Extract the (x, y) coordinate from the center of the cell holding the provided text.  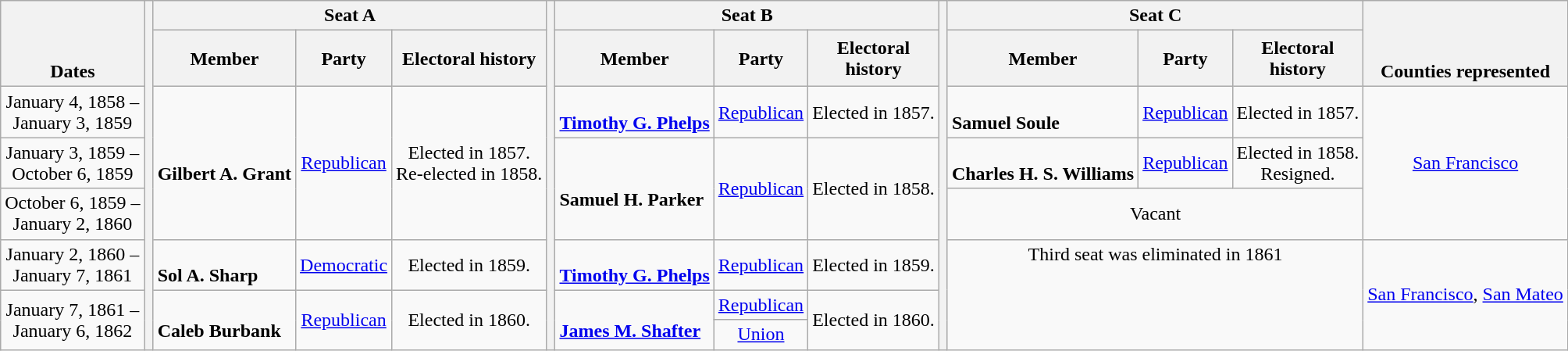
Samuel Soule (1042, 113)
October 6, 1859 – January 2, 1860 (73, 214)
Seat B (747, 16)
Caleb Burbank (224, 320)
Dates (73, 44)
Elected in 1858. Resigned. (1298, 163)
Union (761, 335)
Seat C (1155, 16)
Counties represented (1466, 44)
Seat A (350, 16)
Vacant (1155, 214)
Samuel H. Parker (634, 188)
Elected in 1857. Re-elected in 1858. (469, 163)
January 2, 1860 – January 7, 1861 (73, 264)
James M. Shafter (634, 320)
Elected in 1858. (874, 188)
Third seat was eliminated in 1861 (1155, 294)
Sol A. Sharp (224, 264)
Gilbert A. Grant (224, 163)
January 3, 1859 – October 6, 1859 (73, 163)
January 4, 1858 – January 3, 1859 (73, 113)
San Francisco (1466, 163)
Democratic (344, 264)
San Francisco, San Mateo (1466, 294)
Charles H. S. Williams (1042, 163)
January 7, 1861 – January 6, 1862 (73, 320)
